Capture the cell that displays the provided text and extract its (x, y) central coordinate. 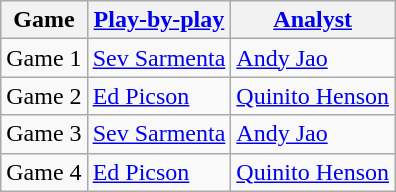
Game (44, 20)
Game 1 (44, 58)
Game 3 (44, 134)
Game 2 (44, 96)
Analyst (313, 20)
Game 4 (44, 172)
Play-by-play (159, 20)
